Find where the given text appears and provide that cell's center as [x, y] coordinate. 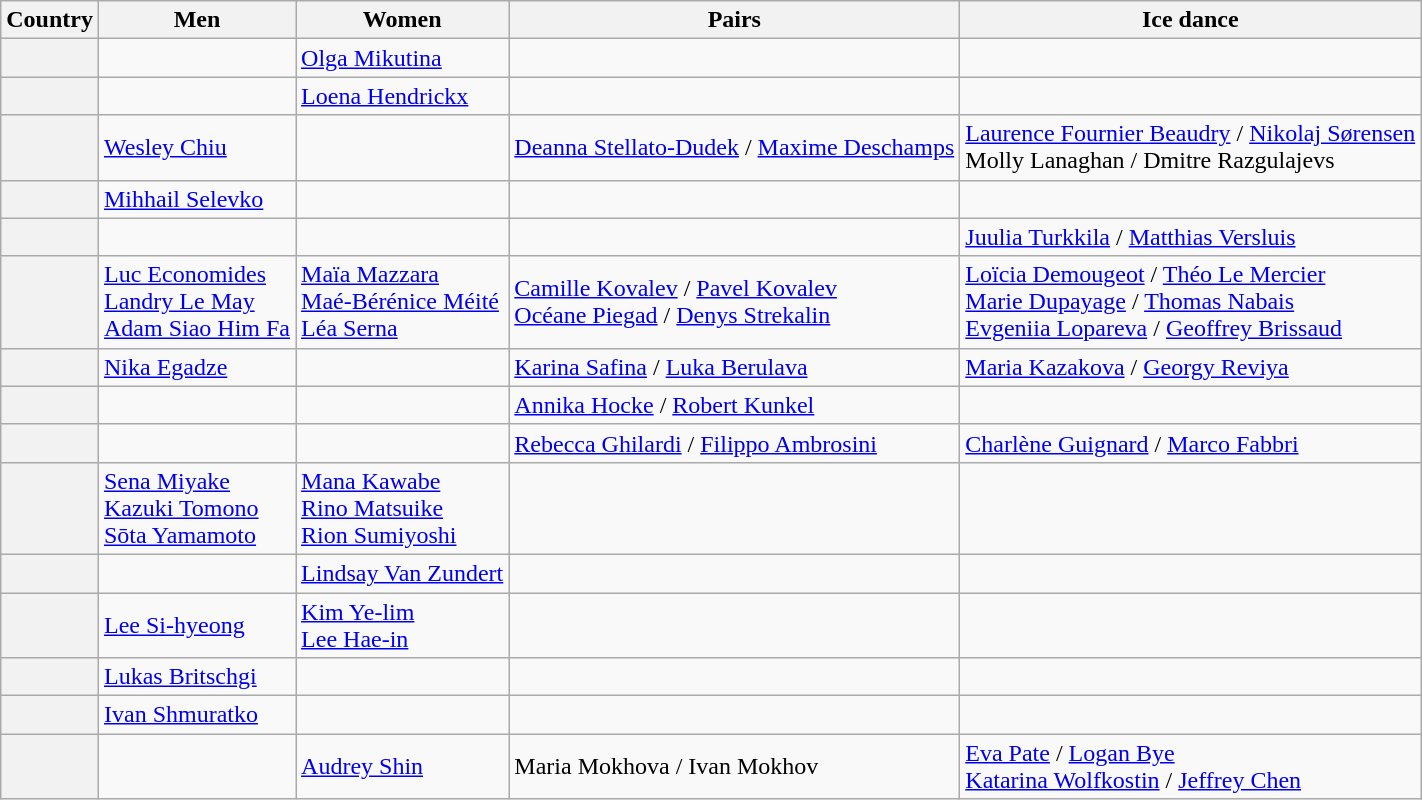
Maria Mokhova / Ivan Mokhov [734, 766]
Annika Hocke / Robert Kunkel [734, 405]
Olga Mikutina [402, 58]
Country [50, 20]
Men [196, 20]
Mihhail Selevko [196, 199]
Wesley Chiu [196, 148]
Lukas Britschgi [196, 677]
Audrey Shin [402, 766]
Kim Ye-limLee Hae-in [402, 624]
Ivan Shmuratko [196, 715]
Rebecca Ghilardi / Filippo Ambrosini [734, 443]
Camille Kovalev / Pavel KovalevOcéane Piegad / Denys Strekalin [734, 302]
Lee Si-hyeong [196, 624]
Karina Safina / Luka Berulava [734, 367]
Sena MiyakeKazuki TomonoSōta Yamamoto [196, 508]
Loena Hendrickx [402, 96]
Mana KawabeRino MatsuikeRion Sumiyoshi [402, 508]
Charlène Guignard / Marco Fabbri [1190, 443]
Deanna Stellato-Dudek / Maxime Deschamps [734, 148]
Laurence Fournier Beaudry / Nikolaj SørensenMolly Lanaghan / Dmitre Razgulajevs [1190, 148]
Luc EconomidesLandry Le MayAdam Siao Him Fa [196, 302]
Women [402, 20]
Maria Kazakova / Georgy Reviya [1190, 367]
Lindsay Van Zundert [402, 573]
Pairs [734, 20]
Maïa MazzaraMaé-Bérénice MéitéLéa Serna [402, 302]
Eva Pate / Logan ByeKatarina Wolfkostin / Jeffrey Chen [1190, 766]
Nika Egadze [196, 367]
Ice dance [1190, 20]
Loïcia Demougeot / Théo Le MercierMarie Dupayage / Thomas NabaisEvgeniia Lopareva / Geoffrey Brissaud [1190, 302]
Juulia Turkkila / Matthias Versluis [1190, 237]
